For the text-containing cell, return its midpoint in [x, y] coordinate format. 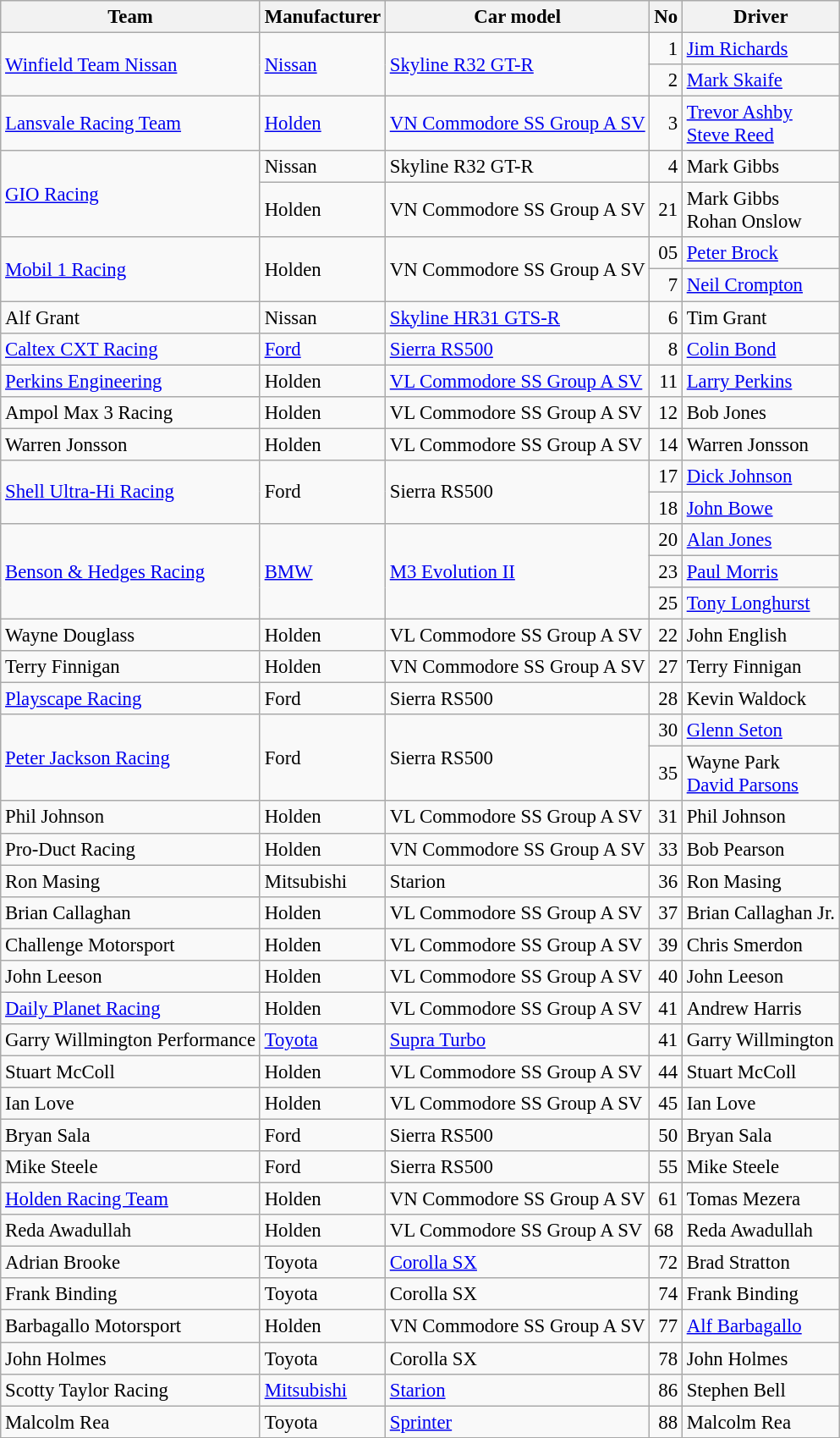
Stephen Bell [760, 1390]
Bob Jones [760, 412]
Wayne Douglass [130, 636]
Alan Jones [760, 540]
22 [666, 636]
Neil Crompton [760, 285]
86 [666, 1390]
35 [666, 774]
Brian Callaghan Jr. [760, 912]
Adrian Brooke [130, 1263]
28 [666, 699]
Daily Planet Racing [130, 1008]
Skyline HR31 GTS-R [517, 317]
Peter Brock [760, 253]
31 [666, 818]
John Bowe [760, 508]
Sprinter [517, 1422]
Jim Richards [760, 49]
Alf Grant [130, 317]
Glenn Seton [760, 730]
Shell Ultra-Hi Racing [130, 493]
BMW [322, 572]
Trevor Ashby Steve Reed [760, 124]
88 [666, 1422]
Driver [760, 17]
Barbagallo Motorsport [130, 1326]
12 [666, 412]
Dick Johnson [760, 477]
74 [666, 1294]
05 [666, 253]
Pro-Duct Racing [130, 849]
M3 Evolution II [517, 572]
GIO Racing [130, 194]
14 [666, 444]
Winfield Team Nissan [130, 64]
68 [666, 1231]
Garry Willmington [760, 1040]
55 [666, 1167]
Tomas Mezera [760, 1199]
20 [666, 540]
Mark Gibbs [760, 167]
Mobil 1 Racing [130, 269]
33 [666, 849]
Bob Pearson [760, 849]
2 [666, 80]
11 [666, 381]
Playscape Racing [130, 699]
7 [666, 285]
Manufacturer [322, 17]
John English [760, 636]
Car model [517, 17]
37 [666, 912]
Challenge Motorsport [130, 945]
Tim Grant [760, 317]
72 [666, 1263]
Paul Morris [760, 571]
Tony Longhurst [760, 603]
Team [130, 17]
Chris Smerdon [760, 945]
Brad Stratton [760, 1263]
21 [666, 210]
45 [666, 1104]
44 [666, 1072]
Wayne Park David Parsons [760, 774]
Supra Turbo [517, 1040]
Kevin Waldock [760, 699]
Peter Jackson Racing [130, 758]
No [666, 17]
36 [666, 881]
Perkins Engineering [130, 381]
30 [666, 730]
Andrew Harris [760, 1008]
27 [666, 667]
6 [666, 317]
3 [666, 124]
Lansvale Racing Team [130, 124]
Mark Gibbs Rohan Onslow [760, 210]
25 [666, 603]
77 [666, 1326]
23 [666, 571]
39 [666, 945]
61 [666, 1199]
Alf Barbagallo [760, 1326]
Caltex CXT Racing [130, 349]
Brian Callaghan [130, 912]
Mark Skaife [760, 80]
50 [666, 1136]
Scotty Taylor Racing [130, 1390]
8 [666, 349]
4 [666, 167]
Larry Perkins [760, 381]
Colin Bond [760, 349]
1 [666, 49]
17 [666, 477]
Ampol Max 3 Racing [130, 412]
78 [666, 1358]
Holden Racing Team [130, 1199]
40 [666, 977]
Garry Willmington Performance [130, 1040]
18 [666, 508]
Benson & Hedges Racing [130, 572]
